Extract the (X, Y) coordinate from the center of the cell holding the provided text.  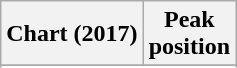
Chart (2017) (72, 34)
Peakposition (189, 34)
